Identify which cell holds the provided text, then report its (X, Y) central coordinate. 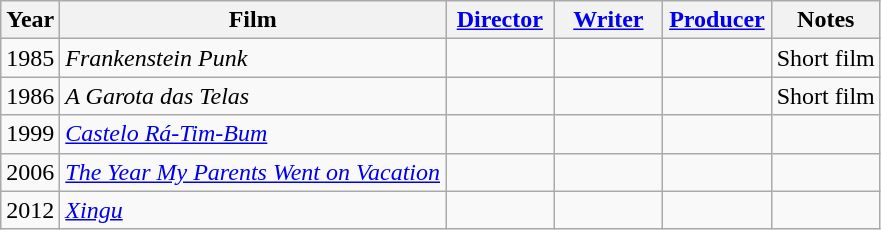
1986 (30, 96)
Castelo Rá-Tim-Bum (253, 134)
2012 (30, 210)
Writer (608, 20)
Producer (718, 20)
Xingu (253, 210)
Film (253, 20)
Frankenstein Punk (253, 58)
Notes (826, 20)
A Garota das Telas (253, 96)
1985 (30, 58)
Year (30, 20)
Director (500, 20)
2006 (30, 172)
The Year My Parents Went on Vacation (253, 172)
1999 (30, 134)
